Capture the cell that displays the provided text and extract its (X, Y) central coordinate. 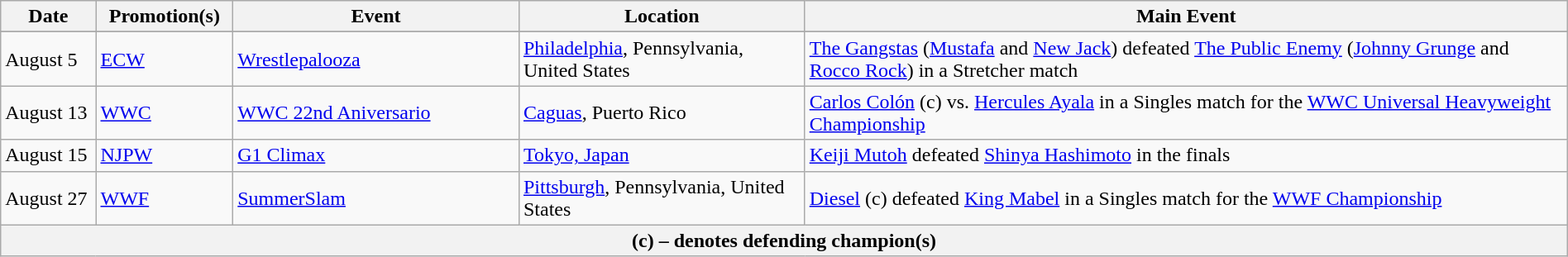
Diesel (c) defeated King Mabel in a Singles match for the WWF Championship (1186, 198)
ECW (165, 59)
NJPW (165, 155)
WWF (165, 198)
August 15 (48, 155)
The Gangstas (Mustafa and New Jack) defeated The Public Enemy (Johnny Grunge and Rocco Rock) in a Stretcher match (1186, 59)
Carlos Colón (c) vs. Hercules Ayala in a Singles match for the WWC Universal Heavyweight Championship (1186, 112)
Wrestlepalooza (376, 59)
August 5 (48, 59)
Date (48, 17)
Pittsburgh, Pennsylvania, United States (662, 198)
Tokyo, Japan (662, 155)
Location (662, 17)
August 13 (48, 112)
Keiji Mutoh defeated Shinya Hashimoto in the finals (1186, 155)
Main Event (1186, 17)
Promotion(s) (165, 17)
WWC (165, 112)
Event (376, 17)
WWC 22nd Aniversario (376, 112)
August 27 (48, 198)
SummerSlam (376, 198)
Caguas, Puerto Rico (662, 112)
(c) – denotes defending champion(s) (784, 240)
G1 Climax (376, 155)
Philadelphia, Pennsylvania, United States (662, 59)
